Locate the cell with the specified text and output its (x, y) center coordinate. 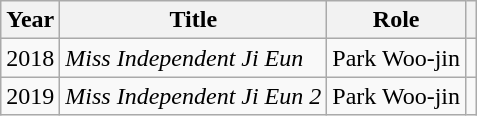
2019 (30, 96)
2018 (30, 58)
Title (194, 20)
Role (396, 20)
Miss Independent Ji Eun 2 (194, 96)
Year (30, 20)
Miss Independent Ji Eun (194, 58)
